Scan for the cell matching the given text and deliver its (X, Y) coordinate at center. 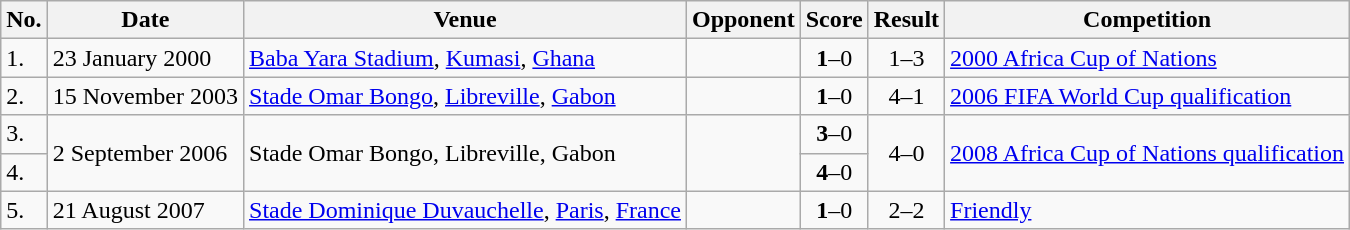
Friendly (1148, 210)
23 January 2000 (145, 58)
2008 Africa Cup of Nations qualification (1148, 153)
5. (24, 210)
4–1 (906, 96)
3. (24, 134)
No. (24, 20)
3–0 (834, 134)
2–2 (906, 210)
Competition (1148, 20)
Score (834, 20)
2000 Africa Cup of Nations (1148, 58)
Stade Dominique Duvauchelle, Paris, France (466, 210)
1–3 (906, 58)
2 September 2006 (145, 153)
Result (906, 20)
Baba Yara Stadium, Kumasi, Ghana (466, 58)
1. (24, 58)
21 August 2007 (145, 210)
Venue (466, 20)
4. (24, 172)
2. (24, 96)
2006 FIFA World Cup qualification (1148, 96)
Date (145, 20)
15 November 2003 (145, 96)
Opponent (743, 20)
